Return the [X, Y] coordinate for the center point of the cell that contains the specified text.  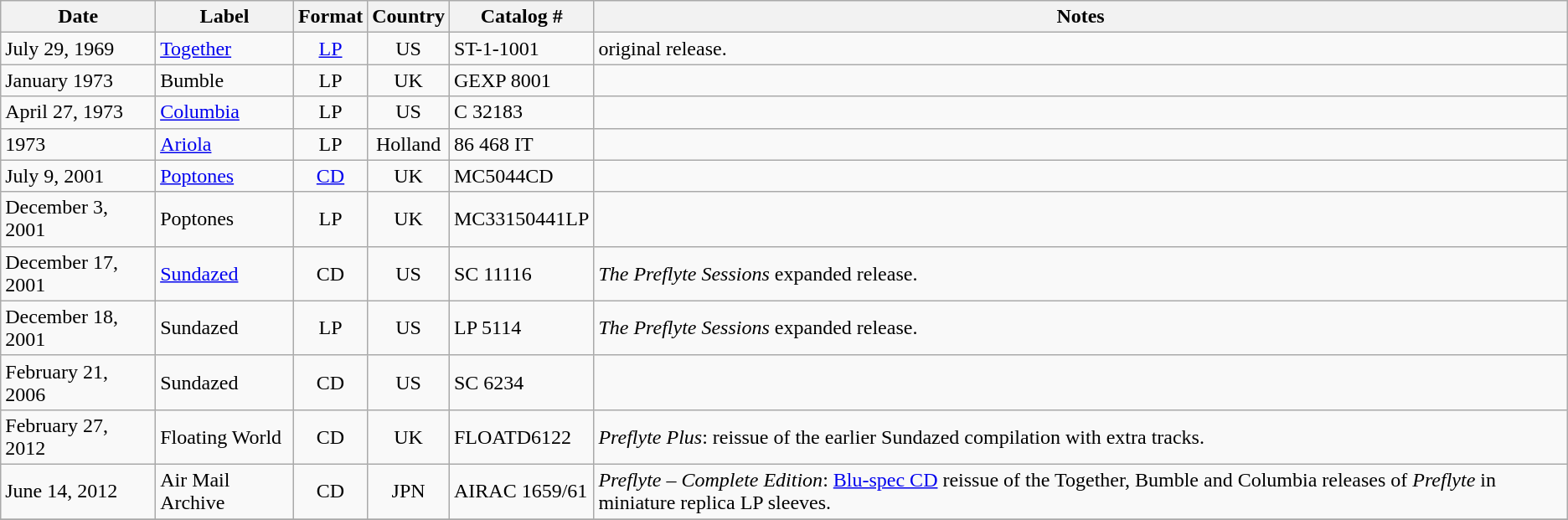
February 27, 2012 [79, 437]
Bumble [224, 80]
Notes [1081, 17]
SC 11116 [521, 273]
LP 5114 [521, 328]
GEXP 8001 [521, 80]
Holland [409, 144]
January 1973 [79, 80]
December 17, 2001 [79, 273]
JPN [409, 491]
July 9, 2001 [79, 176]
ST-1-1001 [521, 49]
December 3, 2001 [79, 219]
Ariola [224, 144]
February 21, 2006 [79, 382]
Columbia [224, 112]
Preflyte – Complete Edition: Blu-spec CD reissue of the Together, Bumble and Columbia releases of Preflyte in miniature replica LP sleeves. [1081, 491]
FLOATD6122 [521, 437]
Air Mail Archive [224, 491]
Floating World [224, 437]
SC 6234 [521, 382]
Preflyte Plus: reissue of the earlier Sundazed compilation with extra tracks. [1081, 437]
July 29, 1969 [79, 49]
MC5044CD [521, 176]
Label [224, 17]
C 32183 [521, 112]
1973 [79, 144]
MC33150441LP [521, 219]
AIRAC 1659/61 [521, 491]
Catalog # [521, 17]
June 14, 2012 [79, 491]
Together [224, 49]
86 468 IT [521, 144]
Country [409, 17]
Format [330, 17]
Date [79, 17]
original release. [1081, 49]
December 18, 2001 [79, 328]
April 27, 1973 [79, 112]
